Determine the (X, Y) coordinate at the center of the cell enclosing the given text.  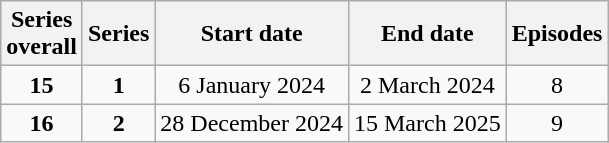
9 (557, 123)
8 (557, 85)
2 (118, 123)
15 March 2025 (427, 123)
Series (118, 34)
2 March 2024 (427, 85)
15 (42, 85)
1 (118, 85)
Episodes (557, 34)
Start date (252, 34)
Seriesoverall (42, 34)
6 January 2024 (252, 85)
28 December 2024 (252, 123)
16 (42, 123)
End date (427, 34)
